For the text-containing cell, return its midpoint in (X, Y) coordinate format. 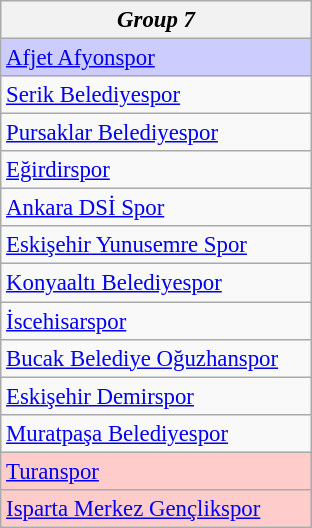
Isparta Merkez Gençlikspor (156, 509)
Bucak Belediye Oğuzhanspor (156, 358)
Group 7 (156, 20)
İscehisarspor (156, 321)
Eskişehir Demirspor (156, 396)
Ankara DSİ Spor (156, 208)
Konyaaltı Belediyespor (156, 283)
Pursaklar Belediyespor (156, 133)
Muratpaşa Belediyespor (156, 433)
Turanspor (156, 471)
Eğirdirspor (156, 170)
Serik Belediyespor (156, 95)
Afjet Afyonspor (156, 58)
Eskişehir Yunusemre Spor (156, 245)
